For the text-containing cell, return its midpoint in [x, y] coordinate format. 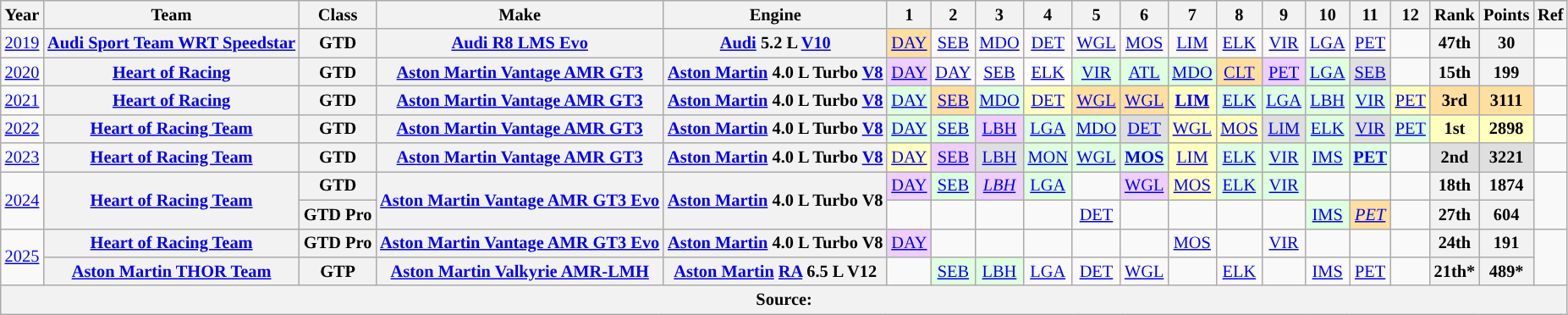
2022 [22, 129]
12 [1411, 14]
Class [338, 14]
2020 [22, 72]
Source: [784, 300]
1874 [1506, 185]
Aston Martin RA 6.5 L V12 [775, 271]
3221 [1506, 157]
Engine [775, 14]
Rank [1455, 14]
6 [1144, 14]
30 [1506, 43]
Audi Sport Team WRT Speedstar [171, 43]
3111 [1506, 100]
2024 [22, 200]
MON [1048, 157]
3rd [1455, 100]
47th [1455, 43]
Aston Martin Valkyrie AMR-LMH [520, 271]
2025 [22, 257]
CLT [1239, 72]
9 [1284, 14]
Audi 5.2 L V10 [775, 43]
1 [909, 14]
489* [1506, 271]
Team [171, 14]
2019 [22, 43]
24th [1455, 243]
Audi R8 LMS Evo [520, 43]
5 [1097, 14]
2898 [1506, 129]
1st [1455, 129]
2 [953, 14]
Points [1506, 14]
Make [520, 14]
199 [1506, 72]
2023 [22, 157]
27th [1455, 214]
604 [1506, 214]
191 [1506, 243]
10 [1328, 14]
Aston Martin THOR Team [171, 271]
3 [999, 14]
21th* [1455, 271]
ATL [1144, 72]
GTP [338, 271]
4 [1048, 14]
8 [1239, 14]
18th [1455, 185]
2021 [22, 100]
7 [1191, 14]
Ref [1550, 14]
11 [1369, 14]
2nd [1455, 157]
15th [1455, 72]
Year [22, 14]
